Return the (x, y) coordinate for the center point of the cell that contains the specified text.  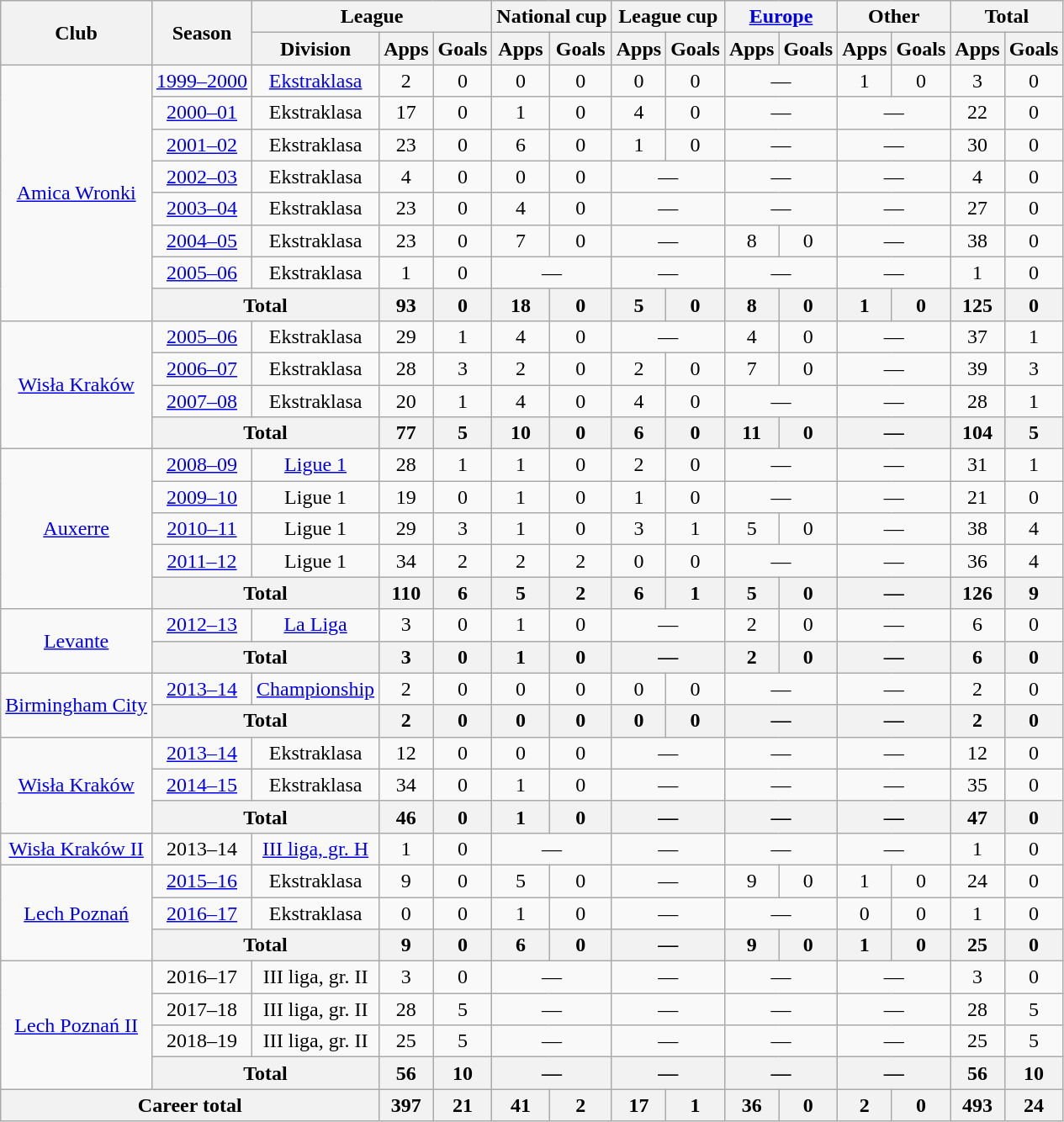
Career total (190, 1105)
2003–04 (202, 209)
2012–13 (202, 625)
Amica Wronki (77, 193)
2001–02 (202, 145)
Division (316, 49)
30 (977, 145)
National cup (552, 17)
La Liga (316, 625)
41 (521, 1105)
2007–08 (202, 401)
93 (406, 304)
2015–16 (202, 881)
2004–05 (202, 241)
League (372, 17)
397 (406, 1105)
2002–03 (202, 177)
Other (894, 17)
37 (977, 336)
Birmingham City (77, 705)
22 (977, 113)
39 (977, 368)
III liga, gr. H (316, 849)
2017–18 (202, 1009)
Levante (77, 641)
1999–2000 (202, 81)
125 (977, 304)
Lech Poznań II (77, 1025)
27 (977, 209)
2000–01 (202, 113)
46 (406, 817)
19 (406, 497)
Wisła Kraków II (77, 849)
Season (202, 33)
2008–09 (202, 465)
2010–11 (202, 529)
104 (977, 433)
2018–19 (202, 1041)
493 (977, 1105)
2006–07 (202, 368)
2014–15 (202, 785)
Lech Poznań (77, 913)
77 (406, 433)
47 (977, 817)
Auxerre (77, 529)
110 (406, 593)
League cup (668, 17)
Europe (781, 17)
20 (406, 401)
Championship (316, 689)
2011–12 (202, 561)
11 (751, 433)
18 (521, 304)
2009–10 (202, 497)
126 (977, 593)
35 (977, 785)
31 (977, 465)
Club (77, 33)
